Locate the cell with the specified text and output its (X, Y) center coordinate. 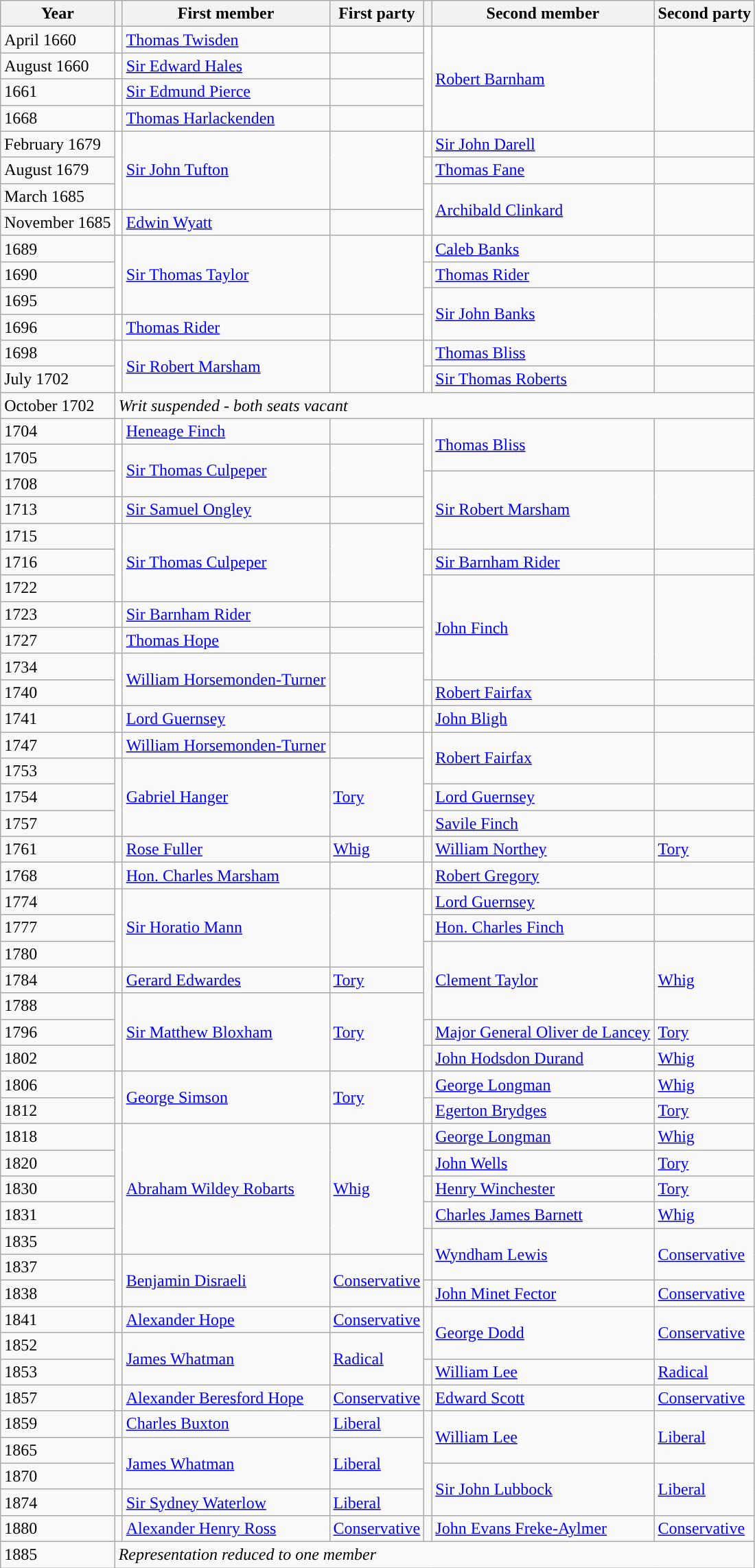
1747 (58, 745)
1874 (58, 1502)
1689 (58, 248)
1768 (58, 876)
Sir Matthew Bloxham (226, 1032)
Edwin Wyatt (226, 222)
1880 (58, 1528)
John Wells (543, 1163)
1818 (58, 1136)
Sir John Banks (543, 314)
Thomas Harlackenden (226, 118)
Heneage Finch (226, 432)
1695 (58, 301)
1812 (58, 1110)
Gabriel Hanger (226, 797)
Sir Edward Hales (226, 66)
1796 (58, 1032)
Savile Finch (543, 823)
August 1679 (58, 170)
Gerard Edwardes (226, 980)
Charles Buxton (226, 1424)
1802 (58, 1058)
Second member (543, 14)
Robert Barnham (543, 79)
Abraham Wildey Robarts (226, 1189)
Alexander Hope (226, 1320)
Sir John Darell (543, 144)
William Northey (543, 850)
Sir Edmund Pierce (226, 92)
Charles James Barnett (543, 1215)
1865 (58, 1450)
First party (377, 14)
1777 (58, 928)
1784 (58, 980)
Henry Winchester (543, 1189)
Major General Oliver de Lancey (543, 1032)
1713 (58, 510)
Alexander Beresford Hope (226, 1398)
Rose Fuller (226, 850)
John Hodsdon Durand (543, 1058)
George Dodd (543, 1333)
1837 (58, 1267)
Sir Sydney Waterlow (226, 1502)
First member (226, 14)
1830 (58, 1189)
1708 (58, 484)
John Evans Freke-Aylmer (543, 1528)
Sir John Tufton (226, 170)
1668 (58, 118)
1761 (58, 850)
July 1702 (58, 379)
Sir Thomas Roberts (543, 379)
George Simson (226, 1097)
Edward Scott (543, 1398)
1774 (58, 902)
Thomas Hope (226, 640)
1859 (58, 1424)
1704 (58, 432)
1734 (58, 666)
Egerton Brydges (543, 1110)
1831 (58, 1215)
Sir John Lubbock (543, 1489)
Alexander Henry Ross (226, 1528)
1723 (58, 614)
April 1660 (58, 40)
1853 (58, 1372)
1727 (58, 640)
Archibald Clinkard (543, 209)
Clement Taylor (543, 980)
October 1702 (58, 406)
Benjamin Disraeli (226, 1280)
1661 (58, 92)
1757 (58, 823)
1870 (58, 1476)
1698 (58, 353)
1753 (58, 771)
1696 (58, 327)
1722 (58, 588)
John Finch (543, 627)
August 1660 (58, 66)
1852 (58, 1346)
1705 (58, 458)
March 1685 (58, 196)
1780 (58, 954)
Sir Samuel Ongley (226, 510)
Second party (704, 14)
John Minet Fector (543, 1294)
Thomas Twisden (226, 40)
Wyndham Lewis (543, 1254)
1740 (58, 692)
February 1679 (58, 144)
Writ suspended - both seats vacant (434, 406)
1857 (58, 1398)
Representation reduced to one member (434, 1554)
1741 (58, 718)
1690 (58, 274)
1820 (58, 1163)
Thomas Fane (543, 170)
Sir Horatio Mann (226, 928)
Caleb Banks (543, 248)
1885 (58, 1554)
1835 (58, 1241)
Sir Thomas Taylor (226, 274)
Hon. Charles Marsham (226, 876)
Hon. Charles Finch (543, 928)
1806 (58, 1084)
November 1685 (58, 222)
Year (58, 14)
1788 (58, 1006)
1841 (58, 1320)
Robert Gregory (543, 876)
1716 (58, 562)
John Bligh (543, 718)
1715 (58, 536)
1838 (58, 1294)
1754 (58, 797)
